Scan for the cell matching the given text and deliver its [x, y] coordinate at center. 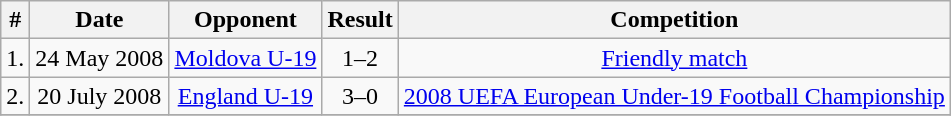
Moldova U-19 [246, 58]
# [16, 20]
1. [16, 58]
20 July 2008 [100, 96]
Opponent [246, 20]
2008 UEFA European Under-19 Football Championship [674, 96]
3–0 [360, 96]
1–2 [360, 58]
England U-19 [246, 96]
2. [16, 96]
Competition [674, 20]
Date [100, 20]
Result [360, 20]
24 May 2008 [100, 58]
Friendly match [674, 58]
